Extract the [X, Y] coordinate from the center of the cell holding the provided text.  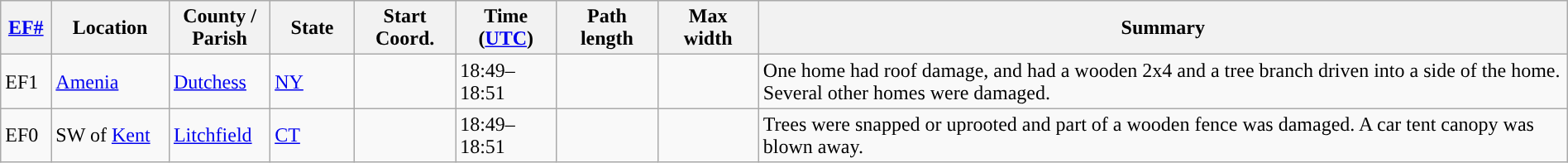
Max width [708, 28]
Dutchess [219, 81]
Trees were snapped or uprooted and part of a wooden fence was damaged. A car tent canopy was blown away. [1163, 136]
Time (UTC) [506, 28]
Summary [1163, 28]
Path length [607, 28]
CT [313, 136]
State [313, 28]
Start Coord. [404, 28]
One home had roof damage, and had a wooden 2x4 and a tree branch driven into a side of the home. Several other homes were damaged. [1163, 81]
EF1 [26, 81]
Litchfield [219, 136]
SW of Kent [111, 136]
Location [111, 28]
Amenia [111, 81]
EF# [26, 28]
NY [313, 81]
EF0 [26, 136]
County / Parish [219, 28]
